Return the (x, y) coordinate for the center point of the cell that contains the specified text.  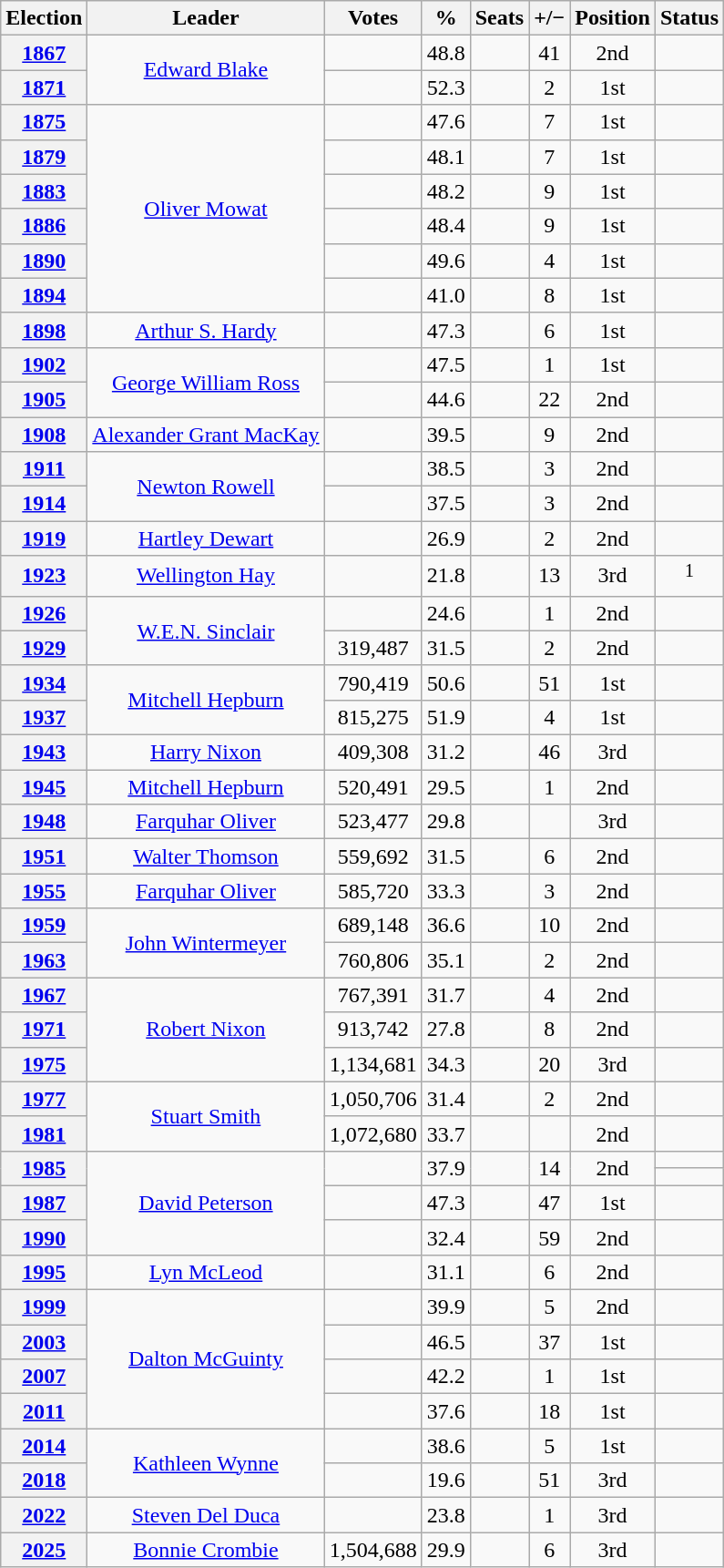
37.6 (446, 1411)
31.7 (446, 995)
Position (613, 18)
559,692 (373, 856)
2007 (44, 1377)
32.4 (446, 1237)
Bonnie Crombie (206, 1550)
48.8 (446, 53)
23.8 (446, 1515)
1999 (44, 1307)
1,504,688 (373, 1550)
Leader (206, 18)
10 (550, 926)
1919 (44, 538)
Newton Rowell (206, 487)
21.8 (446, 576)
20 (550, 1064)
19.6 (446, 1481)
1995 (44, 1272)
33.7 (446, 1133)
1985 (44, 1168)
33.3 (446, 891)
36.6 (446, 926)
26.9 (446, 538)
1886 (44, 226)
409,308 (373, 753)
George William Ross (206, 382)
34.3 (446, 1064)
2014 (44, 1446)
1902 (44, 364)
42.2 (446, 1377)
18 (550, 1411)
Steven Del Duca (206, 1515)
46 (550, 753)
44.6 (446, 399)
1871 (44, 87)
1955 (44, 891)
815,275 (373, 717)
47 (550, 1203)
27.8 (446, 1030)
29.8 (446, 822)
1948 (44, 822)
1963 (44, 960)
1890 (44, 261)
1923 (44, 576)
Robert Nixon (206, 1030)
319,487 (373, 648)
13 (550, 576)
Dalton McGuinty (206, 1359)
1898 (44, 330)
48.4 (446, 226)
790,419 (373, 682)
1,134,681 (373, 1064)
Walter Thomson (206, 856)
Harry Nixon (206, 753)
47.6 (446, 122)
1951 (44, 856)
1971 (44, 1030)
Alexander Grant MacKay (206, 435)
1987 (44, 1203)
2025 (44, 1550)
585,720 (373, 891)
2022 (44, 1515)
41.0 (446, 295)
1945 (44, 787)
Stuart Smith (206, 1116)
1914 (44, 504)
1905 (44, 399)
1934 (44, 682)
38.6 (446, 1446)
1981 (44, 1133)
1879 (44, 157)
51.9 (446, 717)
Kathleen Wynne (206, 1463)
1977 (44, 1099)
1867 (44, 53)
1975 (44, 1064)
1937 (44, 717)
1959 (44, 926)
37.5 (446, 504)
1908 (44, 435)
Lyn McLeod (206, 1272)
37 (550, 1342)
1,072,680 (373, 1133)
Edward Blake (206, 70)
31.1 (446, 1272)
689,148 (373, 926)
47.5 (446, 364)
52.3 (446, 87)
31.2 (446, 753)
22 (550, 399)
Arthur S. Hardy (206, 330)
24.6 (446, 613)
1894 (44, 295)
Oliver Mowat (206, 209)
39.9 (446, 1307)
767,391 (373, 995)
Wellington Hay (206, 576)
1967 (44, 995)
Status (688, 18)
48.1 (446, 157)
2003 (44, 1342)
1990 (44, 1237)
Seats (499, 18)
1929 (44, 648)
1875 (44, 122)
W.E.N. Sinclair (206, 630)
48.2 (446, 191)
1,050,706 (373, 1099)
% (446, 18)
49.6 (446, 261)
760,806 (373, 960)
John Wintermeyer (206, 943)
523,477 (373, 822)
1911 (44, 469)
1943 (44, 753)
Election (44, 18)
520,491 (373, 787)
31.4 (446, 1099)
50.6 (446, 682)
35.1 (446, 960)
14 (550, 1168)
2018 (44, 1481)
29.5 (446, 787)
59 (550, 1237)
37.9 (446, 1168)
39.5 (446, 435)
David Peterson (206, 1203)
+/− (550, 18)
46.5 (446, 1342)
Votes (373, 18)
913,742 (373, 1030)
29.9 (446, 1550)
41 (550, 53)
38.5 (446, 469)
Hartley Dewart (206, 538)
1926 (44, 613)
2011 (44, 1411)
1883 (44, 191)
